Find where the given text appears and provide that cell's center as (x, y) coordinate. 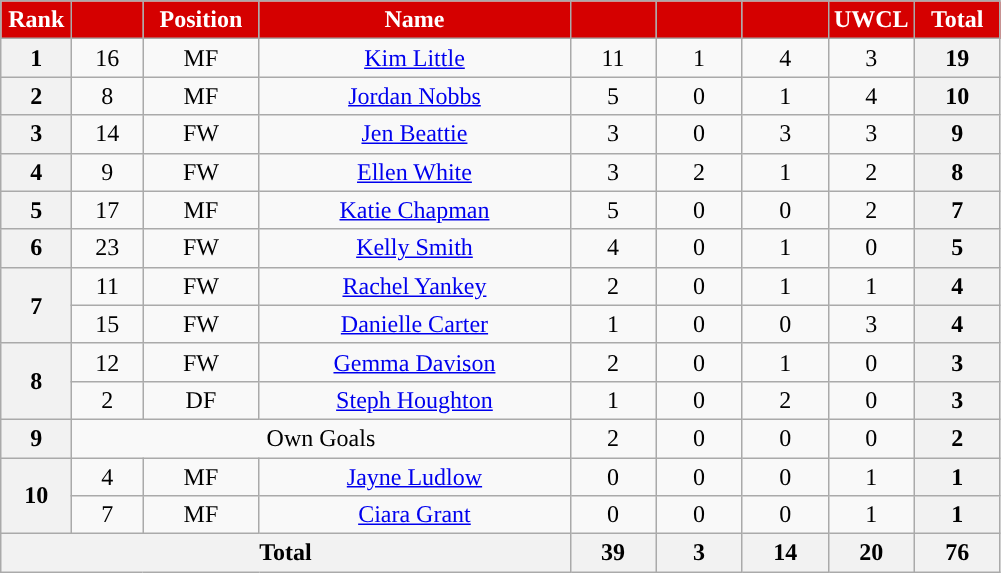
20 (871, 553)
Jordan Nobbs (414, 96)
Jayne Ludlow (414, 477)
Rank (36, 20)
Position (201, 20)
DF (201, 400)
Jen Beattie (414, 134)
Kelly Smith (414, 248)
23 (108, 248)
17 (108, 210)
UWCL (871, 20)
Ciara Grant (414, 515)
Katie Chapman (414, 210)
19 (957, 58)
6 (36, 248)
16 (108, 58)
Steph Houghton (414, 400)
15 (108, 324)
Danielle Carter (414, 324)
12 (108, 362)
Ellen White (414, 172)
39 (613, 553)
76 (957, 553)
Rachel Yankey (414, 286)
Gemma Davison (414, 362)
Name (414, 20)
Own Goals (321, 438)
Kim Little (414, 58)
